Return the [x, y] coordinate for the center point of the cell that contains the specified text.  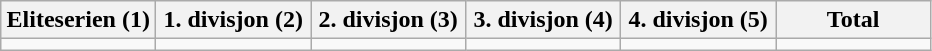
1. divisjon (2) [234, 20]
Eliteserien (1) [78, 20]
4. divisjon (5) [698, 20]
3. divisjon (4) [544, 20]
Total [854, 20]
2. divisjon (3) [388, 20]
